Detect which cell encompasses the target text, then output its [x, y] center coordinate. 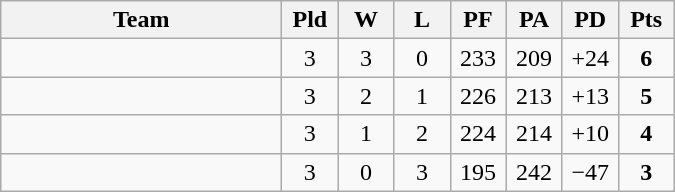
+10 [590, 134]
PF [478, 20]
195 [478, 172]
W [366, 20]
PD [590, 20]
Pld [310, 20]
+24 [590, 58]
6 [646, 58]
214 [534, 134]
5 [646, 96]
Team [142, 20]
224 [478, 134]
242 [534, 172]
4 [646, 134]
+13 [590, 96]
−47 [590, 172]
213 [534, 96]
Pts [646, 20]
233 [478, 58]
209 [534, 58]
L [422, 20]
226 [478, 96]
PA [534, 20]
